Detect which cell encompasses the target text, then output its (X, Y) center coordinate. 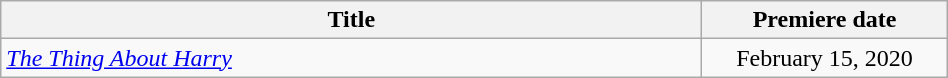
Premiere date (824, 20)
The Thing About Harry (352, 58)
February 15, 2020 (824, 58)
Title (352, 20)
